Determine the (x, y) coordinate at the center of the cell enclosing the given text.  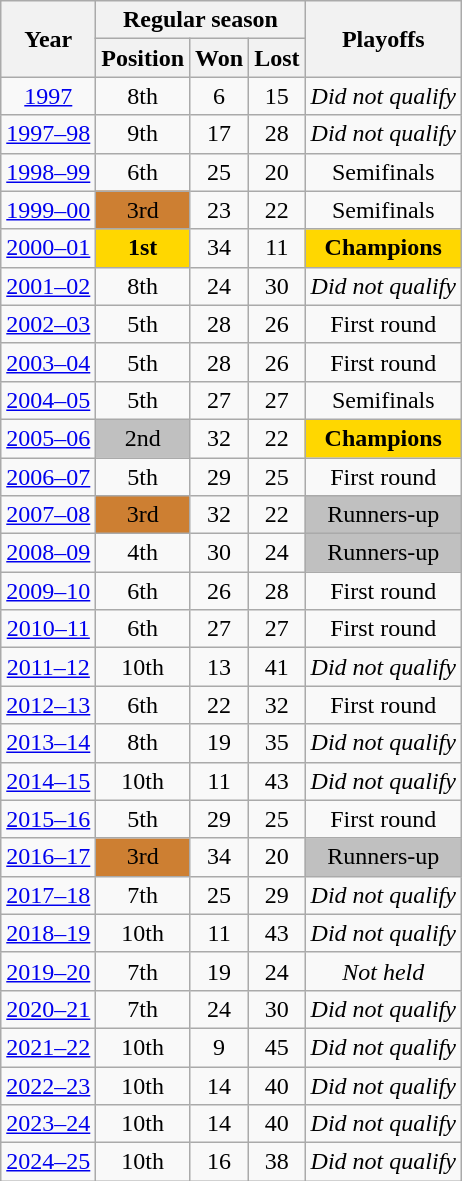
4th (143, 553)
2021–22 (48, 1047)
1998–99 (48, 172)
Year (48, 39)
2008–09 (48, 553)
41 (277, 667)
2004–05 (48, 400)
Playoffs (383, 39)
17 (220, 134)
13 (220, 667)
2016–17 (48, 857)
1997–98 (48, 134)
2019–20 (48, 971)
2011–12 (48, 667)
2002–03 (48, 324)
6 (220, 96)
Won (220, 58)
2007–08 (48, 515)
9th (143, 134)
35 (277, 743)
1999–00 (48, 210)
2009–10 (48, 591)
2012–13 (48, 705)
2020–21 (48, 1009)
Lost (277, 58)
2013–14 (48, 743)
1997 (48, 96)
2017–18 (48, 895)
2023–24 (48, 1124)
23 (220, 210)
45 (277, 1047)
1st (143, 248)
2015–16 (48, 819)
2014–15 (48, 781)
2001–02 (48, 286)
2nd (143, 438)
9 (220, 1047)
2006–07 (48, 477)
2000–01 (48, 248)
2003–04 (48, 362)
2022–23 (48, 1085)
2018–19 (48, 933)
Regular season (200, 20)
2005–06 (48, 438)
15 (277, 96)
2024–25 (48, 1162)
16 (220, 1162)
38 (277, 1162)
Position (143, 58)
2010–11 (48, 629)
Not held (383, 971)
